Return the [X, Y] coordinate for the center point of the cell that contains the specified text.  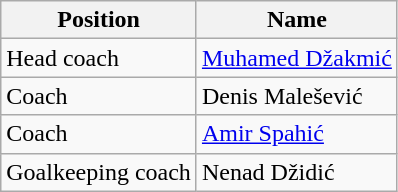
Goalkeeping coach [99, 172]
Position [99, 20]
Amir Spahić [296, 134]
Name [296, 20]
Head coach [99, 58]
Muhamed Džakmić [296, 58]
Denis Malešević [296, 96]
Nenad Džidić [296, 172]
